Scan for the cell matching the given text and deliver its [X, Y] coordinate at center. 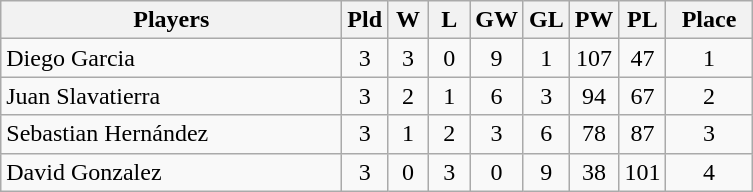
Pld [365, 20]
Players [172, 20]
GW [497, 20]
PL [642, 20]
47 [642, 58]
101 [642, 172]
107 [594, 58]
Juan Slavatierra [172, 96]
94 [594, 96]
David Gonzalez [172, 172]
4 [709, 172]
GL [546, 20]
PW [594, 20]
Place [709, 20]
L [450, 20]
87 [642, 134]
78 [594, 134]
W [408, 20]
Sebastian Hernández [172, 134]
38 [594, 172]
67 [642, 96]
Diego Garcia [172, 58]
